From the cell containing the given text, extract its center point as [X, Y] coordinate. 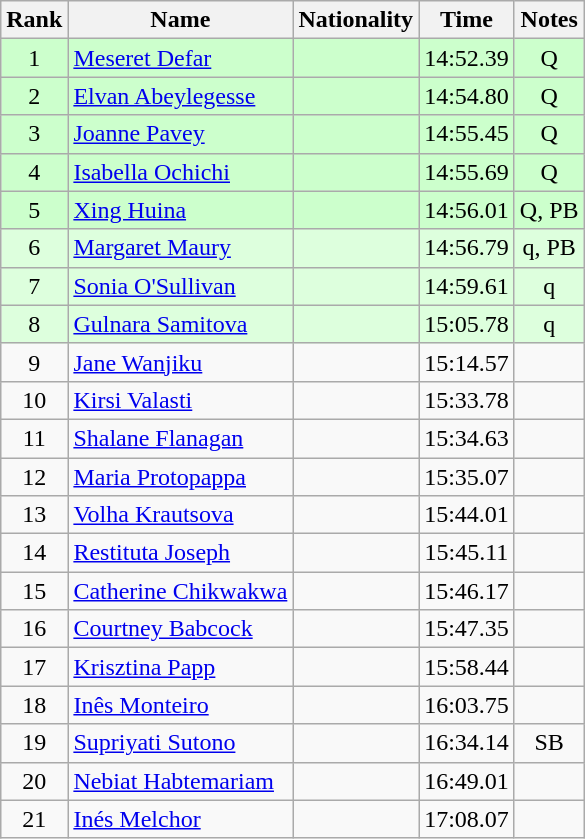
15:45.11 [467, 553]
SB [549, 743]
15:47.35 [467, 629]
14:55.69 [467, 172]
Jane Wanjiku [180, 362]
17 [34, 667]
Rank [34, 20]
15:05.78 [467, 324]
8 [34, 324]
Courtney Babcock [180, 629]
Nationality [356, 20]
Krisztina Papp [180, 667]
Catherine Chikwakwa [180, 591]
14:54.80 [467, 96]
Meseret Defar [180, 58]
14 [34, 553]
12 [34, 477]
Supriyati Sutono [180, 743]
15:46.17 [467, 591]
Notes [549, 20]
Q, PB [549, 210]
14:56.79 [467, 248]
1 [34, 58]
9 [34, 362]
Elvan Abeylegesse [180, 96]
15 [34, 591]
5 [34, 210]
13 [34, 515]
14:59.61 [467, 286]
15:14.57 [467, 362]
4 [34, 172]
19 [34, 743]
11 [34, 438]
10 [34, 400]
Gulnara Samitova [180, 324]
15:35.07 [467, 477]
18 [34, 705]
Joanne Pavey [180, 134]
16:49.01 [467, 781]
Time [467, 20]
Restituta Joseph [180, 553]
Kirsi Valasti [180, 400]
14:55.45 [467, 134]
Name [180, 20]
15:44.01 [467, 515]
Xing Huina [180, 210]
16:03.75 [467, 705]
3 [34, 134]
16 [34, 629]
Margaret Maury [180, 248]
16:34.14 [467, 743]
17:08.07 [467, 819]
15:33.78 [467, 400]
Inés Melchor [180, 819]
7 [34, 286]
15:58.44 [467, 667]
Maria Protopappa [180, 477]
Isabella Ochichi [180, 172]
Volha Krautsova [180, 515]
q, PB [549, 248]
Inês Monteiro [180, 705]
Sonia O'Sullivan [180, 286]
15:34.63 [467, 438]
14:56.01 [467, 210]
Nebiat Habtemariam [180, 781]
6 [34, 248]
2 [34, 96]
20 [34, 781]
14:52.39 [467, 58]
Shalane Flanagan [180, 438]
21 [34, 819]
